Capture the cell that displays the provided text and extract its (x, y) central coordinate. 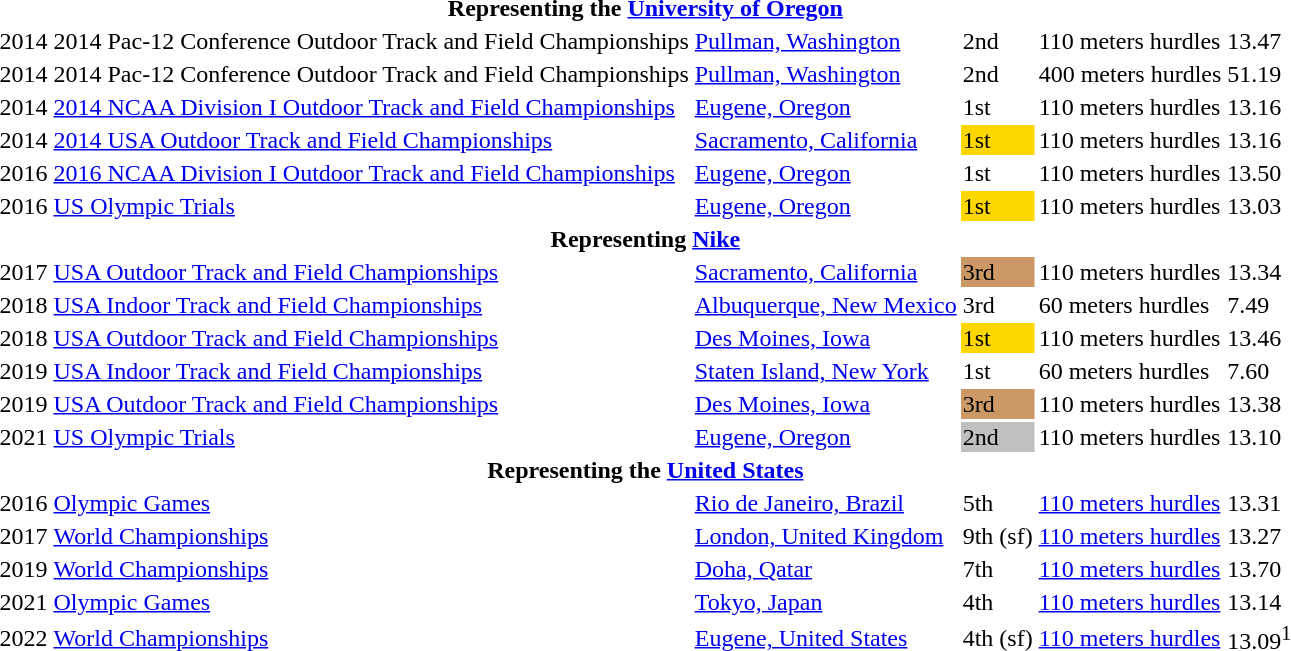
Rio de Janeiro, Brazil (826, 503)
4th (998, 602)
2014 NCAA Division I Outdoor Track and Field Championships (371, 107)
2016 NCAA Division I Outdoor Track and Field Championships (371, 173)
Albuquerque, New Mexico (826, 305)
400 meters hurdles (1130, 74)
5th (998, 503)
Doha, Qatar (826, 569)
2014 USA Outdoor Track and Field Championships (371, 140)
London, United Kingdom (826, 536)
7th (998, 569)
Tokyo, Japan (826, 602)
Staten Island, New York (826, 371)
9th (sf) (998, 536)
